Identify which cell holds the provided text, then report its (X, Y) central coordinate. 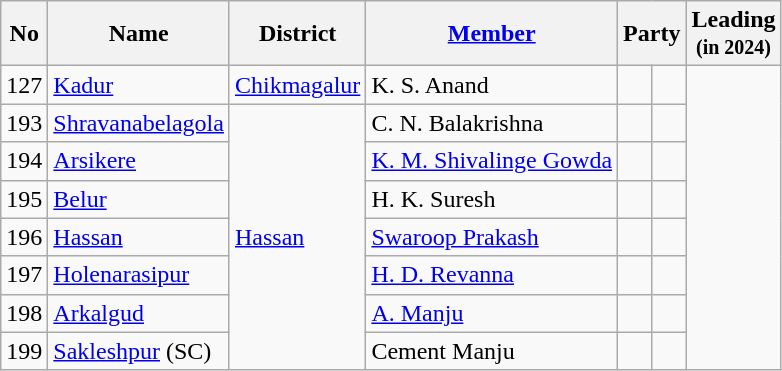
194 (24, 161)
198 (24, 313)
District (297, 34)
127 (24, 85)
Arsikere (139, 161)
195 (24, 199)
Party (652, 34)
K. S. Anand (492, 85)
Belur (139, 199)
Holenarasipur (139, 275)
Member (492, 34)
Name (139, 34)
A. Manju (492, 313)
H. K. Suresh (492, 199)
193 (24, 123)
196 (24, 237)
Cement Manju (492, 351)
K. M. Shivalinge Gowda (492, 161)
Kadur (139, 85)
Swaroop Prakash (492, 237)
Shravanabelagola (139, 123)
C. N. Balakrishna (492, 123)
199 (24, 351)
Arkalgud (139, 313)
H. D. Revanna (492, 275)
Sakleshpur (SC) (139, 351)
197 (24, 275)
Chikmagalur (297, 85)
Leading(in 2024) (734, 34)
No (24, 34)
